Capture the cell that displays the provided text and extract its (X, Y) central coordinate. 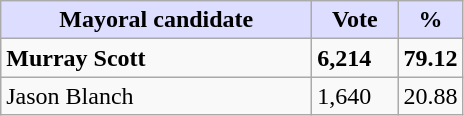
Jason Blanch (156, 96)
79.12 (430, 58)
6,214 (355, 58)
Vote (355, 20)
20.88 (430, 96)
% (430, 20)
1,640 (355, 96)
Murray Scott (156, 58)
Mayoral candidate (156, 20)
